Provide the [x, y] coordinate of the cell's center where the given text is located.  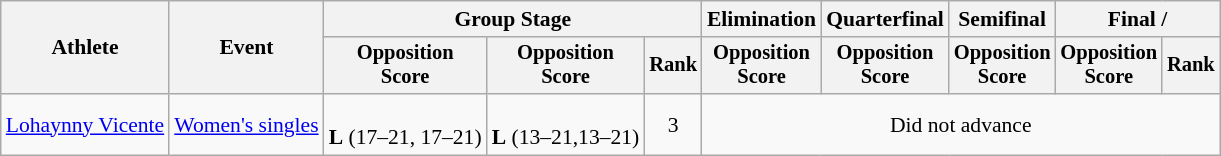
Semifinal [1002, 19]
Group Stage [513, 19]
Elimination [762, 19]
Did not advance [961, 124]
Quarterfinal [885, 19]
L (13–21,13–21) [566, 124]
3 [673, 124]
Lohaynny Vicente [85, 124]
Women's singles [246, 124]
Athlete [85, 48]
L (17–21, 17–21) [406, 124]
Final / [1137, 19]
Event [246, 48]
